Determine the (X, Y) coordinate at the center of the cell enclosing the given text.  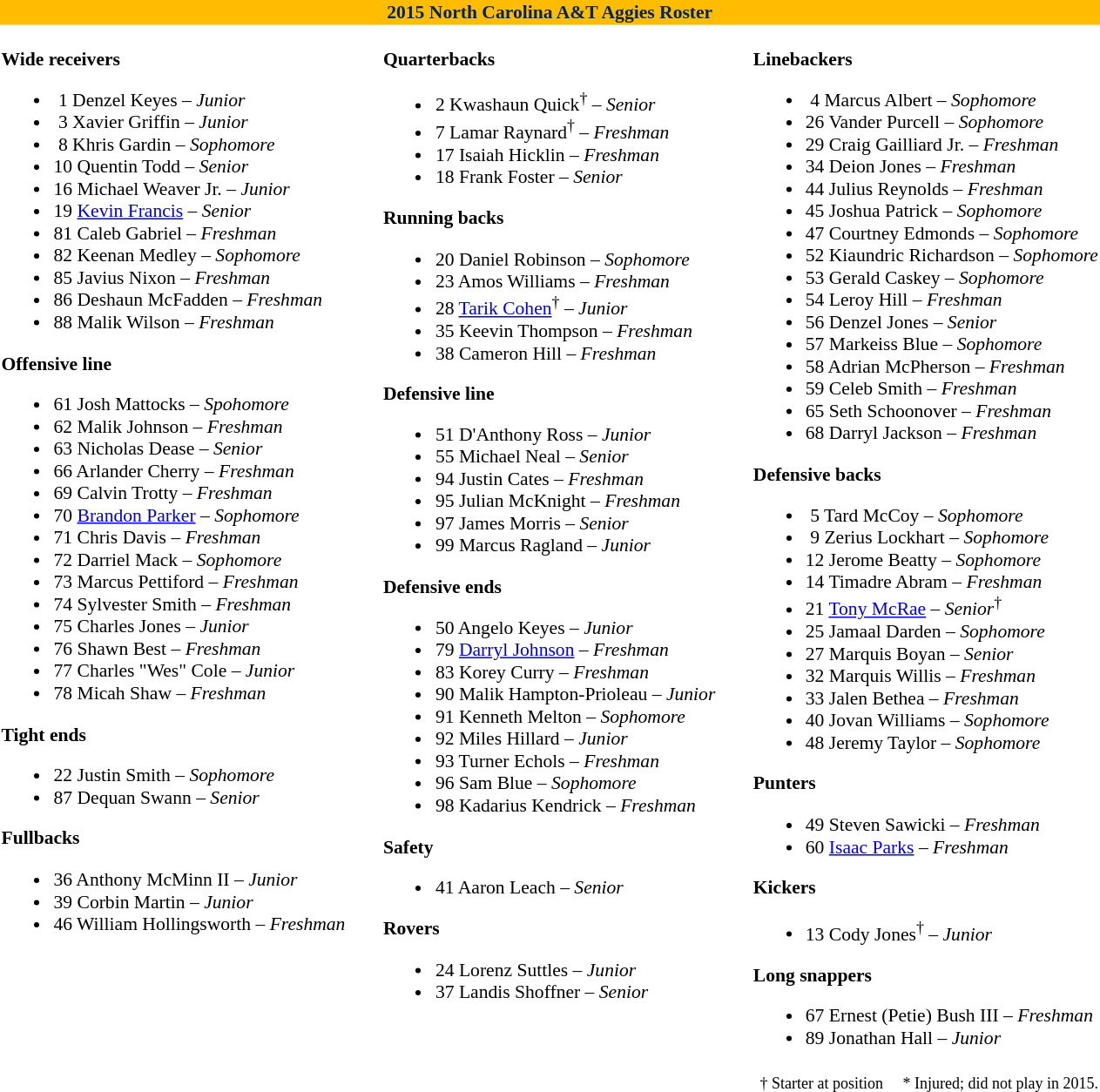
2015 North Carolina A&T Aggies Roster (550, 12)
